Find where the given text appears and provide that cell's center as (X, Y) coordinate. 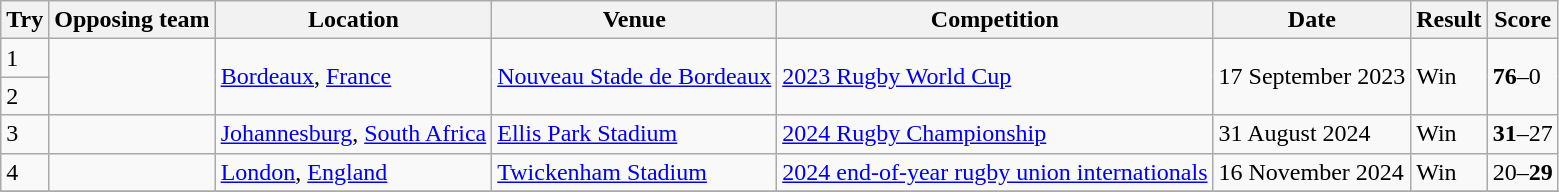
2 (25, 96)
Ellis Park Stadium (634, 134)
Competition (995, 20)
76–0 (1522, 77)
Try (25, 20)
Nouveau Stade de Bordeaux (634, 77)
Location (354, 20)
31–27 (1522, 134)
16 November 2024 (1312, 172)
20–29 (1522, 172)
Opposing team (132, 20)
London, England (354, 172)
Bordeaux, France (354, 77)
2023 Rugby World Cup (995, 77)
17 September 2023 (1312, 77)
31 August 2024 (1312, 134)
Johannesburg, South Africa (354, 134)
Twickenham Stadium (634, 172)
4 (25, 172)
Venue (634, 20)
2024 Rugby Championship (995, 134)
2024 end-of-year rugby union internationals (995, 172)
Score (1522, 20)
Date (1312, 20)
Result (1449, 20)
1 (25, 58)
3 (25, 134)
